Return [X, Y] of the center of cell containing provided text 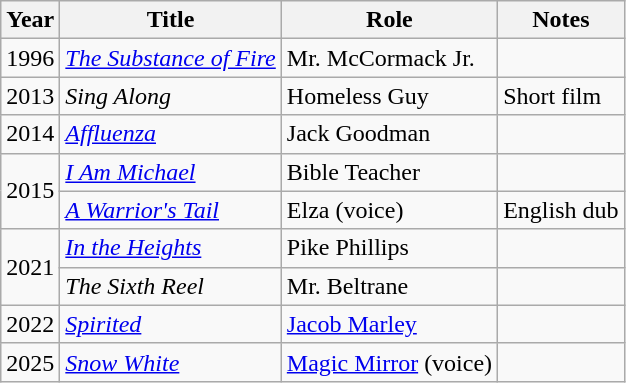
I Am Michael [170, 172]
Bible Teacher [389, 172]
2013 [30, 96]
The Substance of Fire [170, 58]
Jack Goodman [389, 134]
Title [170, 20]
Sing Along [170, 96]
Year [30, 20]
Spirited [170, 324]
2025 [30, 362]
Magic Mirror (voice) [389, 362]
Affluenza [170, 134]
Jacob Marley [389, 324]
Mr. McCormack Jr. [389, 58]
Homeless Guy [389, 96]
Snow White [170, 362]
Elza (voice) [389, 210]
Short film [561, 96]
1996 [30, 58]
2014 [30, 134]
In the Heights [170, 248]
The Sixth Reel [170, 286]
A Warrior's Tail [170, 210]
English dub [561, 210]
2021 [30, 267]
2015 [30, 191]
Notes [561, 20]
Mr. Beltrane [389, 286]
2022 [30, 324]
Role [389, 20]
Pike Phillips [389, 248]
